Capture the cell that displays the provided text and extract its [x, y] central coordinate. 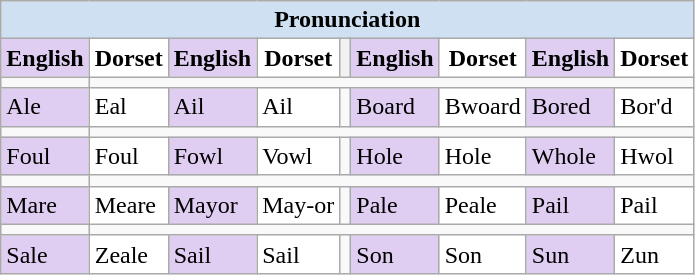
Pronunciation [348, 20]
Meare [128, 205]
Vowl [298, 156]
Zun [654, 254]
May-or [298, 205]
Fowl [212, 156]
Sun [570, 254]
Pale [395, 205]
Zeale [128, 254]
Bored [570, 107]
Hwol [654, 156]
Bwoard [482, 107]
Mayor [212, 205]
Ale [45, 107]
Whole [570, 156]
Peale [482, 205]
Sale [45, 254]
Board [395, 107]
Mare [45, 205]
Eal [128, 107]
Bor'd [654, 107]
